Identify which cell holds the provided text, then report its [x, y] central coordinate. 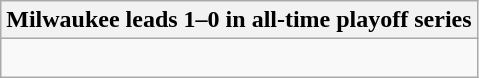
Milwaukee leads 1–0 in all-time playoff series [239, 20]
